From the cell containing the given text, extract its center point as (X, Y) coordinate. 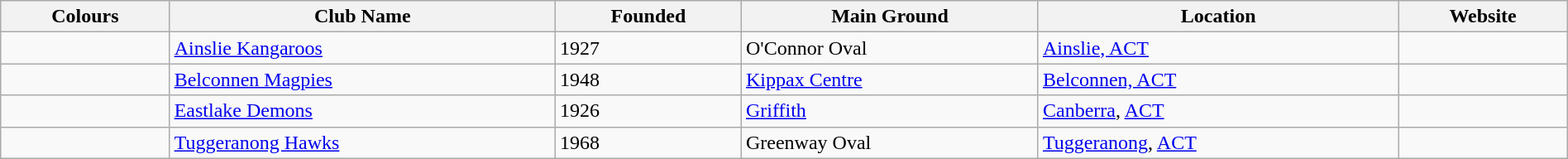
Colours (85, 17)
1968 (648, 142)
Ainslie Kangaroos (362, 48)
O'Connor Oval (890, 48)
Location (1217, 17)
Greenway Oval (890, 142)
Kippax Centre (890, 79)
1948 (648, 79)
Belconnen Magpies (362, 79)
Main Ground (890, 17)
Griffith (890, 111)
Eastlake Demons (362, 111)
1927 (648, 48)
Club Name (362, 17)
Ainslie, ACT (1217, 48)
Belconnen, ACT (1217, 79)
Tuggeranong, ACT (1217, 142)
Canberra, ACT (1217, 111)
1926 (648, 111)
Founded (648, 17)
Website (1483, 17)
Tuggeranong Hawks (362, 142)
